For the text-containing cell, return its midpoint in (x, y) coordinate format. 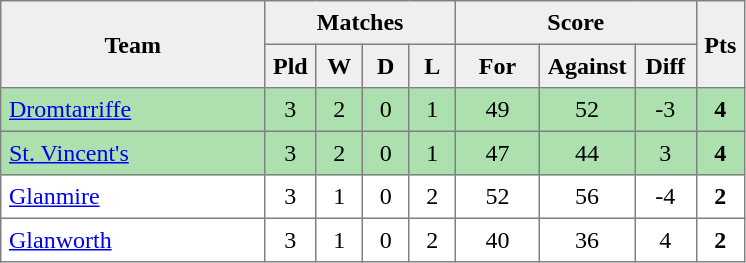
Pld (290, 66)
Glanmire (133, 197)
47 (497, 153)
40 (497, 240)
Pts (720, 44)
56 (586, 197)
Diff (666, 66)
Against (586, 66)
Team (133, 44)
St. Vincent's (133, 153)
L (432, 66)
W (339, 66)
Score (576, 23)
Dromtarriffe (133, 110)
Matches (360, 23)
-4 (666, 197)
36 (586, 240)
44 (586, 153)
For (497, 66)
-3 (666, 110)
49 (497, 110)
D (385, 66)
Glanworth (133, 240)
